Detect which cell encompasses the target text, then output its (x, y) center coordinate. 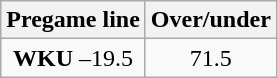
71.5 (210, 58)
Over/under (210, 20)
Pregame line (74, 20)
WKU –19.5 (74, 58)
